Scan for the cell matching the given text and deliver its [x, y] coordinate at center. 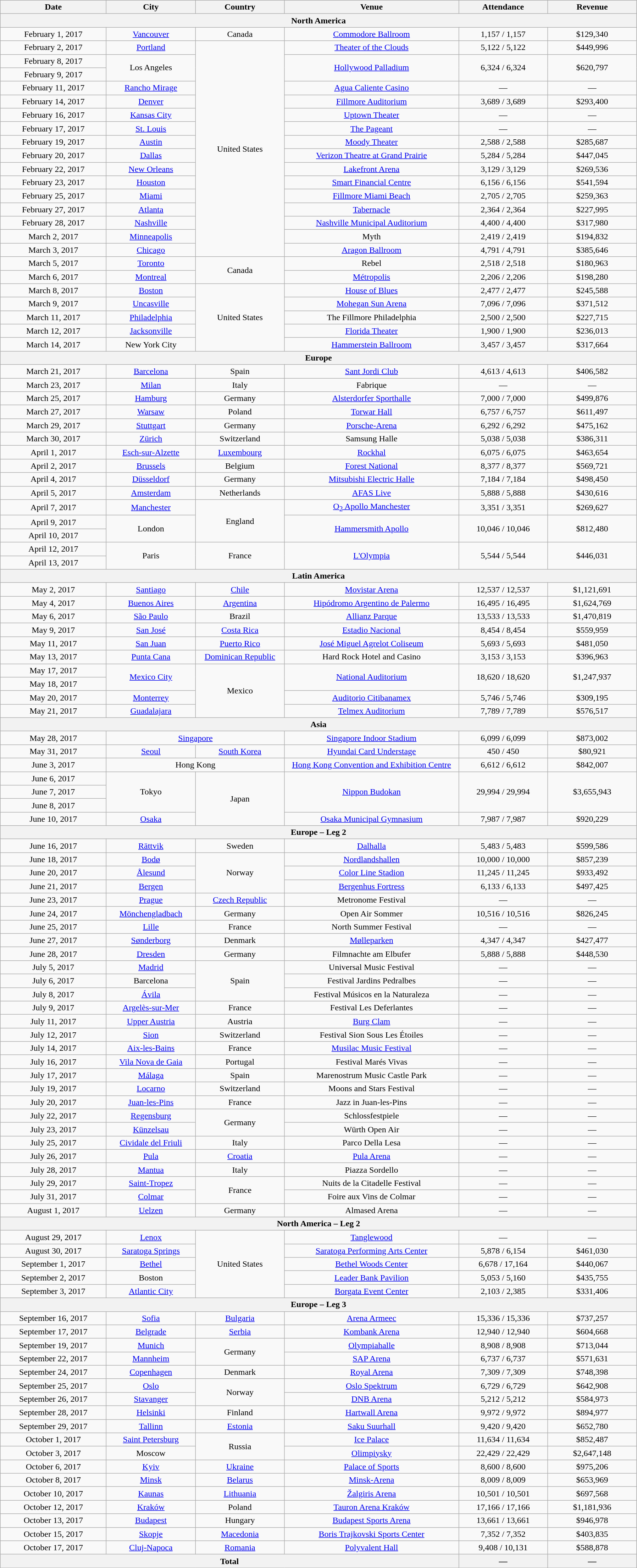
Torwar Hall [372, 412]
St. Louis [151, 128]
Arena Armeec [372, 1318]
April 9, 2017 [53, 522]
Festival Les Deferlantes [372, 1008]
Mantua [151, 1170]
$446,031 [592, 556]
6,099 / 6,099 [503, 738]
Guadalajara [151, 711]
September 22, 2017 [53, 1358]
Brussels [151, 466]
Date [53, 7]
Ávila [151, 994]
$611,497 [592, 412]
March 25, 2017 [53, 398]
Mönchengladbach [151, 913]
$403,835 [592, 1534]
Almased Arena [372, 1210]
Japan [240, 799]
Musilac Music Festival [372, 1048]
Nordlandshallen [372, 859]
Europe – Leg 3 [318, 1305]
Hartwall Arena [372, 1413]
$435,755 [592, 1278]
$498,450 [592, 479]
North America [318, 21]
Moons and Stars Festival [372, 1089]
Austria [240, 1021]
6,737 / 6,737 [503, 1358]
2,103 / 2,385 [503, 1291]
May 4, 2017 [53, 603]
10,000 / 10,000 [503, 859]
October 10, 2017 [53, 1494]
June 18, 2017 [53, 859]
Monterrey [151, 697]
O2 Apollo Manchester [372, 507]
July 5, 2017 [53, 967]
July 26, 2017 [53, 1156]
$1,624,769 [592, 603]
Serbia [240, 1332]
11,634 / 11,634 [503, 1440]
Minneapolis [151, 236]
March 9, 2017 [53, 304]
Pula [151, 1156]
March 27, 2017 [53, 412]
$448,530 [592, 954]
Lille [151, 927]
9,408 / 10,131 [503, 1547]
17,166 / 17,166 [503, 1507]
September 1, 2017 [53, 1264]
10,501 / 10,501 [503, 1494]
$541,594 [592, 183]
Burg Clam [372, 1021]
Belgrade [151, 1332]
4,791 / 4,791 [503, 250]
Tanglewood [372, 1237]
$180,963 [592, 263]
July 23, 2017 [53, 1129]
$713,044 [592, 1345]
Color Line Stadion [372, 873]
São Paulo [151, 616]
Allianz Parque [372, 616]
April 5, 2017 [53, 493]
$440,067 [592, 1264]
7,184 / 7,184 [503, 479]
Belgium [240, 466]
Polyvalent Hall [372, 1547]
Foire aux Vins de Colmar [372, 1197]
Milan [151, 385]
Puerto Rico [240, 643]
Borgata Event Center [372, 1291]
Tallinn [151, 1426]
Piazza Sordello [372, 1170]
June 20, 2017 [53, 873]
Stuttgart [151, 425]
Festival Músicos en la Naturaleza [372, 994]
Kansas City [151, 115]
Hong Kong [195, 765]
2,206 / 2,206 [503, 277]
May 20, 2017 [53, 697]
March 8, 2017 [53, 290]
South Korea [240, 751]
Portugal [240, 1062]
Nashville [151, 223]
April 4, 2017 [53, 479]
Myth [372, 236]
June 28, 2017 [53, 954]
5,878 / 6,154 [503, 1251]
Buenos Aires [151, 603]
Country [240, 7]
Revenue [592, 7]
13,533 / 13,533 [503, 616]
$1,247,937 [592, 677]
Ukraine [240, 1467]
4,613 / 4,613 [503, 371]
4,400 / 4,400 [503, 223]
Bulgaria [240, 1318]
September 29, 2017 [53, 1426]
Sønderborg [151, 940]
Kyiv [151, 1467]
$447,045 [592, 155]
2,364 / 2,364 [503, 210]
San José [151, 630]
Bethel Woods Center [372, 1264]
$245,588 [592, 290]
7,309 / 7,309 [503, 1372]
Telmex Auditorium [372, 711]
Estonia [240, 1426]
The Fillmore Philadelphia [372, 317]
$946,978 [592, 1520]
$933,492 [592, 873]
$269,627 [592, 507]
SAP Arena [372, 1358]
$371,512 [592, 304]
$317,980 [592, 223]
3,129 / 3,129 [503, 169]
Hyundai Card Understage [372, 751]
Movistar Arena [372, 590]
Kombank Arena [372, 1332]
1,157 / 1,157 [503, 34]
Ice Palace [372, 1440]
May 2, 2017 [53, 590]
Düsseldorf [151, 479]
Tokyo [151, 792]
August 30, 2017 [53, 1251]
Manchester [151, 507]
Los Angeles [151, 68]
Mannheim [151, 1358]
Asia [318, 724]
3,351 / 3,351 [503, 507]
September 2, 2017 [53, 1278]
$975,206 [592, 1467]
Aragon Ballroom [372, 250]
The Pageant [372, 128]
$559,959 [592, 630]
$293,400 [592, 101]
13,661 / 13,661 [503, 1520]
February 25, 2017 [53, 196]
July 12, 2017 [53, 1035]
July 17, 2017 [53, 1075]
$1,121,691 [592, 590]
March 5, 2017 [53, 263]
Juan-les-Pins [151, 1102]
2,500 / 2,500 [503, 317]
Mohegan Sun Arena [372, 304]
Hamburg [151, 398]
Fillmore Miami Beach [372, 196]
$385,646 [592, 250]
Universal Music Festival [372, 967]
$697,568 [592, 1494]
March 21, 2017 [53, 371]
$269,536 [592, 169]
$842,007 [592, 765]
July 8, 2017 [53, 994]
May 28, 2017 [53, 738]
Lenox [151, 1237]
Argelès-sur-Mer [151, 1008]
Madrid [151, 967]
Lithuania [240, 1494]
5,483 / 5,483 [503, 846]
Estadio Nacional [372, 630]
$852,487 [592, 1440]
5,212 / 5,212 [503, 1399]
$129,340 [592, 34]
6,324 / 6,324 [503, 68]
5,746 / 5,746 [503, 697]
Denver [151, 101]
May 6, 2017 [53, 616]
June 24, 2017 [53, 913]
July 9, 2017 [53, 1008]
February 9, 2017 [53, 74]
$475,162 [592, 425]
7,352 / 7,352 [503, 1534]
Netherlands [240, 493]
6,678 / 17,164 [503, 1264]
September 19, 2017 [53, 1345]
6,729 / 6,729 [503, 1385]
Hong Kong Convention and Exhibition Centre [372, 765]
June 16, 2017 [53, 846]
Cluj-Napoca [151, 1547]
Žalgiris Arena [372, 1494]
16,495 / 16,495 [503, 603]
Macedonia [240, 1534]
Miami [151, 196]
Montreal [151, 277]
6,612 / 6,612 [503, 765]
Santiago [151, 590]
June 21, 2017 [53, 886]
Moody Theater [372, 142]
Sweden [240, 846]
$80,921 [592, 751]
Florida Theater [372, 331]
2,518 / 2,518 [503, 263]
$569,721 [592, 466]
Stavanger [151, 1399]
$430,616 [592, 493]
February 14, 2017 [53, 101]
Czech Republic [240, 900]
Esch-sur-Alzette [151, 452]
Metronome Festival [372, 900]
Kaunas [151, 1494]
Attendance [503, 7]
July 19, 2017 [53, 1089]
$463,654 [592, 452]
Mitsubishi Electric Halle [372, 479]
L'Olympia [372, 556]
March 2, 2017 [53, 236]
$396,963 [592, 657]
February 11, 2017 [53, 88]
Romania [240, 1547]
July 20, 2017 [53, 1102]
Festival Marés Vivas [372, 1062]
$576,517 [592, 711]
Warsaw [151, 412]
Aix-les-Bains [151, 1048]
$826,245 [592, 913]
$236,013 [592, 331]
North Summer Festival [372, 927]
Brazil [240, 616]
Bodø [151, 859]
8,454 / 8,454 [503, 630]
Oslo Spektrum [372, 1385]
Moscow [151, 1453]
Bethel [151, 1264]
Marenostrum Music Castle Park [372, 1075]
October 6, 2017 [53, 1467]
$309,195 [592, 697]
Nuits de la Citadelle Festival [372, 1183]
Dominican Republic [240, 657]
Venue [372, 7]
12,537 / 12,537 [503, 590]
$406,582 [592, 371]
$499,876 [592, 398]
$317,664 [592, 344]
Festival Jardins Pedralbes [372, 981]
7,000 / 7,000 [503, 398]
July 28, 2017 [53, 1170]
August 1, 2017 [53, 1210]
8,600 / 8,600 [503, 1467]
Métropolis [372, 277]
7,789 / 7,789 [503, 711]
May 18, 2017 [53, 684]
Sion [151, 1035]
$873,002 [592, 738]
England [240, 521]
$198,280 [592, 277]
2,588 / 2,588 [503, 142]
Austin [151, 142]
September 24, 2017 [53, 1372]
6,133 / 6,133 [503, 886]
October 17, 2017 [53, 1547]
Rättvik [151, 846]
$1,181,936 [592, 1507]
March 11, 2017 [53, 317]
Houston [151, 183]
1,900 / 1,900 [503, 331]
$857,239 [592, 859]
March 30, 2017 [53, 439]
Budapest Sports Arena [372, 1520]
May 13, 2017 [53, 657]
Fabrique [372, 385]
October 3, 2017 [53, 1453]
Toronto [151, 263]
Pula Arena [372, 1156]
15,336 / 15,336 [503, 1318]
Saku Suurhall [372, 1426]
Jazz in Juan-les-Pins [372, 1102]
$653,969 [592, 1480]
Vancouver [151, 34]
Bergen [151, 886]
June 6, 2017 [53, 779]
Singapore Indoor Stadium [372, 738]
May 21, 2017 [53, 711]
$812,480 [592, 529]
18,620 / 18,620 [503, 677]
Rancho Mirage [151, 88]
5,544 / 5,544 [503, 556]
Festival Sion Sous Les Étoiles [372, 1035]
Mølleparken [372, 940]
Dallas [151, 155]
March 3, 2017 [53, 250]
Sant Jordi Club [372, 371]
10,516 / 10,516 [503, 913]
Paris [151, 556]
Hammerstein Ballroom [372, 344]
8,377 / 8,377 [503, 466]
Smart Financial Centre [372, 183]
Tauron Arena Kraków [372, 1507]
Samsung Halle [372, 439]
$497,425 [592, 886]
Palace of Sports [372, 1467]
Luxembourg [240, 452]
$285,687 [592, 142]
Commodore Ballroom [372, 34]
February 2, 2017 [53, 48]
May 9, 2017 [53, 630]
3,153 / 3,153 [503, 657]
March 12, 2017 [53, 331]
National Auditorium [372, 677]
North America – Leg 2 [318, 1224]
Budapest [151, 1520]
February 17, 2017 [53, 128]
June 25, 2017 [53, 927]
May 17, 2017 [53, 670]
$449,996 [592, 48]
Ålesund [151, 873]
July 29, 2017 [53, 1183]
Alsterdorfer Sporthalle [372, 398]
Atlanta [151, 210]
Hammersmith Apollo [372, 529]
Royal Arena [372, 1372]
Uptown Theater [372, 115]
Saratoga Springs [151, 1251]
Nashville Municipal Auditorium [372, 223]
Hipódromo Argentino de Palermo [372, 603]
$620,797 [592, 68]
May 11, 2017 [53, 643]
Munich [151, 1345]
Dalhalla [372, 846]
Helsinki [151, 1413]
Skopje [151, 1534]
$259,363 [592, 196]
March 23, 2017 [53, 385]
$737,257 [592, 1318]
April 13, 2017 [53, 563]
Cividale del Friuli [151, 1143]
October 15, 2017 [53, 1534]
February 19, 2017 [53, 142]
Croatia [240, 1156]
Tabernacle [372, 210]
Porsche-Arena [372, 425]
5,038 / 5,038 [503, 439]
February 20, 2017 [53, 155]
$584,973 [592, 1399]
$571,631 [592, 1358]
Boris Trajkovski Sports Center [372, 1534]
8,009 / 8,009 [503, 1480]
Russia [240, 1446]
Künzelsau [151, 1129]
Atlantic City [151, 1291]
7,096 / 7,096 [503, 304]
Lakefront Arena [372, 169]
Minsk-Arena [372, 1480]
22,429 / 22,429 [503, 1453]
Hollywood Palladium [372, 68]
Würth Open Air [372, 1129]
Dresden [151, 954]
$642,908 [592, 1385]
April 12, 2017 [53, 549]
450 / 450 [503, 751]
Portland [151, 48]
Fillmore Auditorium [372, 101]
February 1, 2017 [53, 34]
April 10, 2017 [53, 535]
Sofia [151, 1318]
$227,715 [592, 317]
5,284 / 5,284 [503, 155]
Colmar [151, 1197]
July 31, 2017 [53, 1197]
July 25, 2017 [53, 1143]
Locarno [151, 1089]
Open Air Sommer [372, 913]
July 22, 2017 [53, 1116]
September 3, 2017 [53, 1291]
Belarus [240, 1480]
Rockhal [372, 452]
Philadelphia [151, 317]
San Juan [151, 643]
5,053 / 5,160 [503, 1278]
Chile [240, 590]
Finland [240, 1413]
October 12, 2017 [53, 1507]
Kraków [151, 1507]
Saint-Tropez [151, 1183]
August 29, 2017 [53, 1237]
July 14, 2017 [53, 1048]
José Miguel Agrelot Coliseum [372, 643]
Mexico City [151, 677]
June 23, 2017 [53, 900]
February 16, 2017 [53, 115]
DNB Arena [372, 1399]
Olimpiysky [372, 1453]
6,757 / 6,757 [503, 412]
$3,655,943 [592, 792]
May 31, 2017 [53, 751]
6,156 / 6,156 [503, 183]
$599,586 [592, 846]
Zürich [151, 439]
Jacksonville [151, 331]
Schlossfestpiele [372, 1116]
September 28, 2017 [53, 1413]
11,245 / 11,245 [503, 873]
February 23, 2017 [53, 183]
2,705 / 2,705 [503, 196]
Bergenhus Fortress [372, 886]
Seoul [151, 751]
7,987 / 7,987 [503, 819]
$2,647,148 [592, 1453]
Saratoga Performing Arts Center [372, 1251]
March 29, 2017 [53, 425]
Rebel [372, 263]
September 26, 2017 [53, 1399]
Europe – Leg 2 [318, 832]
$604,668 [592, 1332]
Saint Petersburg [151, 1440]
March 6, 2017 [53, 277]
Málaga [151, 1075]
Nippon Budokan [372, 792]
9,972 / 9,972 [503, 1413]
September 17, 2017 [53, 1332]
Agua Caliente Casino [372, 88]
$331,406 [592, 1291]
Minsk [151, 1480]
10,046 / 10,046 [503, 529]
$920,229 [592, 819]
3,689 / 3,689 [503, 101]
February 28, 2017 [53, 223]
Costa Rica [240, 630]
Vila Nova de Gaia [151, 1062]
Oslo [151, 1385]
June 7, 2017 [53, 792]
Hungary [240, 1520]
September 25, 2017 [53, 1385]
Olympiahalle [372, 1345]
Europe [318, 358]
July 16, 2017 [53, 1062]
4,347 / 4,347 [503, 940]
Uncasville [151, 304]
Auditorio Citibanamex [372, 697]
2,419 / 2,419 [503, 236]
September 16, 2017 [53, 1318]
$194,832 [592, 236]
$386,311 [592, 439]
$588,878 [592, 1547]
July 6, 2017 [53, 981]
Regensburg [151, 1116]
9,420 / 9,420 [503, 1426]
$481,050 [592, 643]
New Orleans [151, 169]
Chicago [151, 250]
February 22, 2017 [53, 169]
$894,977 [592, 1413]
Filmnachte am Elbufer [372, 954]
$427,477 [592, 940]
AFAS Live [372, 493]
Argentina [240, 603]
February 8, 2017 [53, 61]
Prague [151, 900]
London [151, 529]
Mexico [240, 691]
October 8, 2017 [53, 1480]
Copenhagen [151, 1372]
$652,780 [592, 1426]
Upper Austria [151, 1021]
3,457 / 3,457 [503, 344]
8,908 / 8,908 [503, 1345]
$461,030 [592, 1251]
New York City [151, 344]
Theater of the Clouds [372, 48]
July 11, 2017 [53, 1021]
$1,470,819 [592, 616]
April 2, 2017 [53, 466]
Parco Della Lesa [372, 1143]
29,994 / 29,994 [503, 792]
$227,995 [592, 210]
February 27, 2017 [53, 210]
October 13, 2017 [53, 1520]
June 10, 2017 [53, 819]
12,940 / 12,940 [503, 1332]
Total [229, 1561]
5,693 / 5,693 [503, 643]
Amsterdam [151, 493]
Osaka Municipal Gymnasium [372, 819]
Hard Rock Hotel and Casino [372, 657]
$748,398 [592, 1372]
2,477 / 2,477 [503, 290]
March 14, 2017 [53, 344]
Verizon Theatre at Grand Prairie [372, 155]
Punta Cana [151, 657]
June 27, 2017 [53, 940]
Singapore [195, 738]
5,122 / 5,122 [503, 48]
April 1, 2017 [53, 452]
June 3, 2017 [53, 765]
October 1, 2017 [53, 1440]
Uelzen [151, 1210]
April 7, 2017 [53, 507]
Osaka [151, 819]
Latin America [318, 576]
6,292 / 6,292 [503, 425]
Forest National [372, 466]
Leader Bank Pavilion [372, 1278]
House of Blues [372, 290]
6,075 / 6,075 [503, 452]
June 8, 2017 [53, 805]
City [151, 7]
